Search for the cell housing the specified text and yield its (x, y) center coordinate. 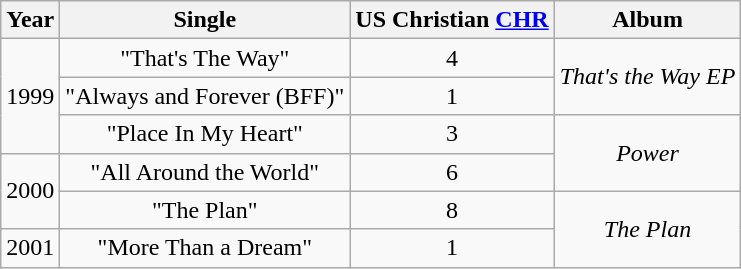
8 (452, 210)
That's the Way EP (648, 77)
"More Than a Dream" (205, 248)
"All Around the World" (205, 172)
"The Plan" (205, 210)
"Always and Forever (BFF)" (205, 96)
The Plan (648, 229)
Album (648, 20)
3 (452, 134)
US Christian CHR (452, 20)
Power (648, 153)
"That's The Way" (205, 58)
Year (30, 20)
Single (205, 20)
1999 (30, 96)
"Place In My Heart" (205, 134)
2001 (30, 248)
6 (452, 172)
2000 (30, 191)
4 (452, 58)
